Capture the cell that displays the provided text and extract its [x, y] central coordinate. 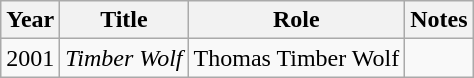
2001 [30, 58]
Thomas Timber Wolf [296, 58]
Role [296, 20]
Notes [439, 20]
Timber Wolf [124, 58]
Year [30, 20]
Title [124, 20]
